For the text-containing cell, return its midpoint in (X, Y) coordinate format. 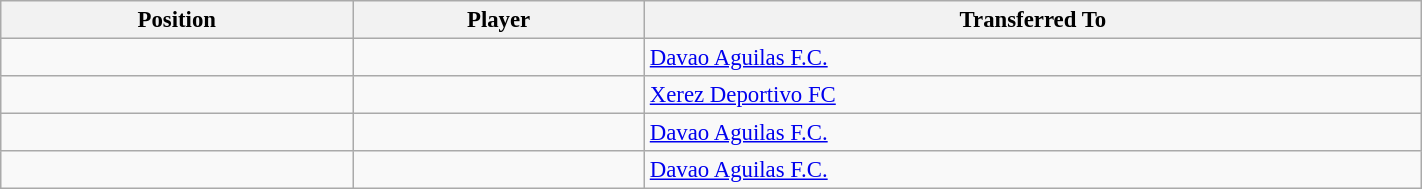
Position (177, 20)
Transferred To (1032, 20)
Xerez Deportivo FC (1032, 95)
Player (499, 20)
